Capture the cell that displays the provided text and extract its [x, y] central coordinate. 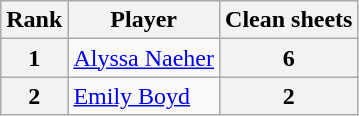
6 [289, 58]
Emily Boyd [144, 96]
Player [144, 20]
Alyssa Naeher [144, 58]
Clean sheets [289, 20]
Rank [34, 20]
1 [34, 58]
